Detect which cell encompasses the target text, then output its [x, y] center coordinate. 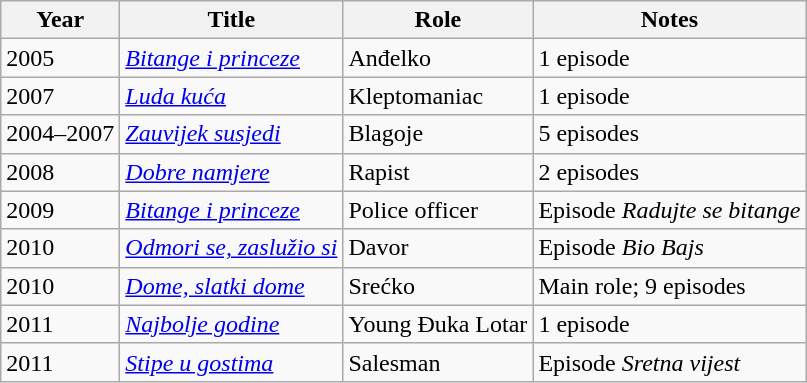
5 episodes [670, 134]
Rapist [438, 172]
Srećko [438, 286]
Dobre namjere [232, 172]
Episode Sretna vijest [670, 362]
Blagoje [438, 134]
Dome, slatki dome [232, 286]
2 episodes [670, 172]
Davor [438, 248]
Anđelko [438, 58]
2004–2007 [60, 134]
2008 [60, 172]
Salesman [438, 362]
Role [438, 20]
Young Đuka Lotar [438, 324]
Notes [670, 20]
Zauvijek susjedi [232, 134]
Main role; 9 episodes [670, 286]
2005 [60, 58]
Police officer [438, 210]
2009 [60, 210]
Kleptomaniac [438, 96]
2007 [60, 96]
Title [232, 20]
Episode Bio Bajs [670, 248]
Stipe u gostima [232, 362]
Luda kuća [232, 96]
Year [60, 20]
Najbolje godine [232, 324]
Odmori se, zaslužio si [232, 248]
Episode Radujte se bitange [670, 210]
